From the cell containing the given text, extract its center point as (x, y) coordinate. 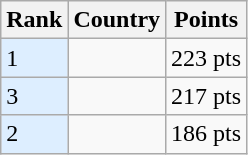
Country (117, 20)
223 pts (206, 58)
217 pts (206, 96)
2 (34, 134)
186 pts (206, 134)
1 (34, 58)
Points (206, 20)
Rank (34, 20)
3 (34, 96)
